Extract the (X, Y) coordinate from the center of the cell holding the provided text.  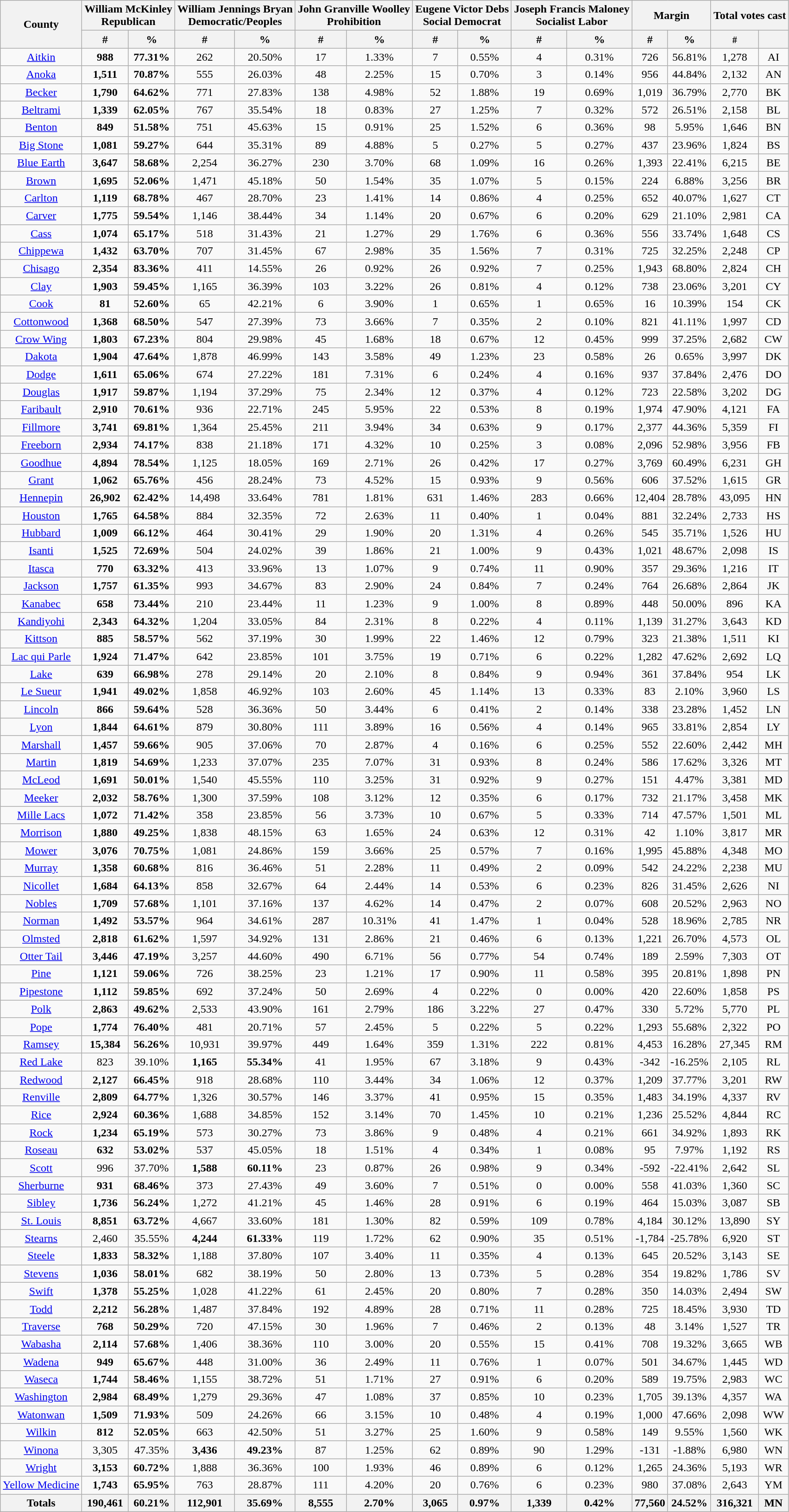
12,404 (650, 498)
Chippewa (41, 251)
1,588 (205, 1168)
2,981 (735, 215)
956 (650, 75)
0.10% (600, 321)
1,824 (735, 145)
658 (105, 604)
2.59% (689, 956)
1,684 (105, 886)
Wabasha (41, 1344)
Martin (41, 762)
361 (650, 674)
3.58% (379, 357)
18.45% (689, 1309)
0.83% (379, 110)
146 (321, 1097)
59.66% (151, 744)
66.45% (151, 1080)
-16.25% (689, 1062)
751 (205, 127)
4.88% (379, 145)
4,184 (650, 1221)
59.27% (151, 145)
60.49% (689, 462)
1.10% (689, 833)
2,733 (735, 516)
504 (205, 551)
Red Lake (41, 1062)
3.18% (485, 1062)
572 (650, 110)
2,322 (735, 1027)
2.49% (379, 1361)
57 (321, 1027)
NI (774, 886)
34.19% (689, 1097)
0.86% (485, 198)
77.31% (151, 57)
BR (774, 180)
53.02% (151, 1150)
RC (774, 1115)
CP (774, 251)
Blue Earth (41, 163)
Yellow Medicine (41, 1485)
32.25% (689, 251)
2,158 (735, 110)
FI (774, 427)
2.70% (379, 1503)
64.61% (151, 727)
66 (321, 1415)
26.03% (265, 75)
65 (205, 304)
52.60% (151, 304)
552 (650, 744)
49.25% (151, 833)
896 (735, 604)
BK (774, 92)
HU (774, 533)
1,272 (205, 1203)
1.64% (379, 1044)
14.03% (689, 1291)
2,984 (105, 1397)
52.05% (151, 1432)
1,743 (105, 1485)
2,863 (105, 1009)
10,931 (205, 1044)
60.72% (151, 1468)
30.57% (265, 1097)
1,615 (735, 480)
732 (650, 797)
2,442 (735, 744)
Itasca (41, 568)
Lac qui Parle (41, 656)
28.68% (265, 1080)
1,378 (105, 1291)
Total votes cast (750, 16)
44.60% (265, 956)
2,354 (105, 269)
1,893 (735, 1133)
3,643 (735, 621)
0.57% (485, 850)
15.03% (689, 1203)
682 (205, 1273)
0.59% (485, 1221)
Morrison (41, 833)
RS (774, 1150)
262 (205, 57)
PL (774, 1009)
1,265 (650, 1468)
62.05% (151, 110)
49.23% (265, 1450)
738 (650, 286)
1,888 (205, 1468)
83.36% (151, 269)
1,188 (205, 1256)
2,643 (735, 1485)
1,101 (205, 903)
70.75% (151, 850)
108 (321, 797)
26.51% (689, 110)
28.78% (689, 498)
59.45% (151, 286)
3,076 (105, 850)
4,348 (735, 850)
53.57% (151, 921)
KI (774, 639)
395 (650, 974)
77,560 (650, 1503)
1.51% (379, 1150)
34.61% (265, 921)
35.69% (265, 1503)
1,234 (105, 1133)
Joseph Francis MaloneySocialist Labor (572, 16)
338 (650, 709)
2.28% (379, 868)
84 (321, 621)
54 (539, 956)
36.46% (265, 868)
24.22% (689, 868)
42.21% (265, 304)
68.50% (151, 321)
65.19% (151, 1133)
186 (436, 1009)
Dakota (41, 357)
1,000 (650, 1415)
1,501 (735, 815)
22.71% (265, 409)
61.33% (265, 1238)
4,244 (205, 1238)
109 (539, 1221)
3,257 (205, 956)
44.84% (689, 75)
639 (105, 674)
1.21% (379, 974)
2,212 (105, 1309)
ST (774, 1238)
Hubbard (41, 533)
2,983 (735, 1380)
66.98% (151, 674)
Norman (41, 921)
2,114 (105, 1344)
3,956 (735, 445)
1,278 (735, 57)
2,476 (735, 374)
5,193 (735, 1468)
Todd (41, 1309)
Stevens (41, 1273)
2.25% (379, 75)
41.22% (265, 1291)
63 (321, 833)
151 (650, 780)
25.52% (689, 1115)
37.80% (265, 1256)
1,452 (735, 709)
3.25% (379, 780)
350 (650, 1291)
AI (774, 57)
20.71% (265, 1027)
1,997 (735, 321)
101 (321, 656)
1,221 (650, 939)
2,032 (105, 797)
545 (650, 533)
William McKinleyRepublican (129, 16)
37.59% (265, 797)
19.82% (689, 1273)
50.00% (689, 604)
28.70% (265, 198)
2.86% (379, 939)
0.79% (600, 639)
16.28% (689, 1044)
Lake (41, 674)
3,256 (735, 180)
6.71% (379, 956)
1.99% (379, 639)
107 (321, 1256)
Brown (41, 180)
4.89% (379, 1309)
Marshall (41, 744)
1,445 (735, 1361)
39.10% (151, 1062)
WB (774, 1344)
RK (774, 1133)
NR (774, 921)
1,786 (735, 1273)
36.39% (265, 286)
2.60% (379, 692)
45.05% (265, 1150)
1,904 (105, 357)
1,709 (105, 903)
50.01% (151, 780)
46.99% (265, 357)
Kittson (41, 639)
Roseau (41, 1150)
2,238 (735, 868)
1,036 (105, 1273)
59.64% (151, 709)
645 (650, 1256)
1,364 (205, 427)
HS (774, 516)
OT (774, 956)
7.07% (379, 762)
1,009 (105, 533)
245 (321, 409)
49.02% (151, 692)
30.27% (265, 1133)
10.31% (379, 921)
849 (105, 127)
4.47% (689, 780)
0.80% (485, 1291)
SB (774, 1203)
MU (774, 868)
42 (650, 833)
2,248 (735, 251)
26,902 (105, 498)
1,790 (105, 92)
Houston (41, 516)
674 (205, 374)
357 (650, 568)
71.47% (151, 656)
81 (105, 304)
3,087 (735, 1203)
2,864 (735, 586)
1.81% (379, 498)
764 (650, 586)
884 (205, 516)
6.88% (689, 180)
2.63% (379, 516)
3.94% (379, 427)
76.40% (151, 1027)
Cook (41, 304)
68.80% (689, 269)
64.58% (151, 516)
31.27% (689, 621)
Freeborn (41, 445)
Winona (41, 1450)
4,894 (105, 462)
1.09% (485, 163)
481 (205, 1027)
2.80% (379, 1273)
1.27% (379, 233)
2,642 (735, 1168)
Becker (41, 92)
1.71% (379, 1380)
30.12% (689, 1221)
37.70% (151, 1168)
MD (774, 780)
1,209 (650, 1080)
100 (321, 1468)
47.19% (151, 956)
112,901 (205, 1503)
2,770 (735, 92)
MO (774, 850)
3.70% (379, 163)
Totals (41, 1503)
CH (774, 269)
2,127 (105, 1080)
1,072 (105, 815)
988 (105, 57)
LY (774, 727)
0.66% (600, 498)
3,665 (735, 1344)
4,337 (735, 1097)
Aitkin (41, 57)
192 (321, 1309)
60.21% (151, 1503)
6,231 (735, 462)
63.32% (151, 568)
456 (205, 480)
OL (774, 939)
3.73% (379, 815)
31.00% (265, 1361)
918 (205, 1080)
PN (774, 974)
0.11% (600, 621)
2,533 (205, 1009)
Nicollet (41, 886)
1,019 (650, 92)
42.50% (265, 1432)
66.12% (151, 533)
38.36% (265, 1344)
555 (205, 75)
Kanabec (41, 604)
235 (321, 762)
Douglas (41, 392)
373 (205, 1185)
MN (774, 1503)
1,765 (105, 516)
4,844 (735, 1115)
993 (205, 586)
905 (205, 744)
MH (774, 744)
23.96% (689, 145)
501 (650, 1361)
1.88% (485, 92)
996 (105, 1168)
1.76% (485, 233)
71.42% (151, 815)
1.47% (485, 921)
3,381 (735, 780)
35.31% (265, 145)
SE (774, 1256)
1,903 (105, 286)
586 (650, 762)
37.16% (265, 903)
278 (205, 674)
2.34% (379, 392)
2,494 (735, 1291)
1.54% (379, 180)
1,432 (105, 251)
50.29% (151, 1326)
1,844 (105, 727)
27.43% (265, 1185)
1,878 (205, 357)
73.44% (151, 604)
4.20% (379, 1485)
21.10% (689, 215)
60.68% (151, 868)
1.08% (379, 1397)
46.92% (265, 692)
1,833 (105, 1256)
LN (774, 709)
606 (650, 480)
32.35% (265, 516)
26.68% (689, 586)
LK (774, 674)
1,627 (735, 198)
Pipestone (41, 991)
24.52% (689, 1503)
33.74% (689, 233)
21.17% (689, 797)
21.18% (265, 445)
-1,784 (650, 1238)
58.68% (151, 163)
222 (539, 1044)
47.57% (689, 815)
1,368 (105, 321)
56.81% (689, 57)
804 (205, 339)
879 (205, 727)
BE (774, 163)
64 (321, 886)
64.13% (151, 886)
14,498 (205, 498)
Faribault (41, 409)
CA (774, 215)
60.11% (265, 1168)
33.64% (265, 498)
64.62% (151, 92)
2,626 (735, 886)
61.35% (151, 586)
ML (774, 815)
65.76% (151, 480)
47.64% (151, 357)
Fillmore (41, 427)
1,457 (105, 744)
0.77% (485, 956)
20.81% (689, 974)
770 (105, 568)
4.62% (379, 903)
13,890 (735, 1221)
37.29% (265, 392)
137 (321, 903)
1,155 (205, 1380)
27.22% (265, 374)
1.95% (379, 1062)
CY (774, 286)
Crow Wing (41, 339)
18.05% (265, 462)
37.06% (265, 744)
1,705 (650, 1397)
449 (321, 1044)
FA (774, 409)
2,824 (735, 269)
SL (774, 1168)
Wadena (41, 1361)
1,119 (105, 198)
RL (774, 1062)
Cottonwood (41, 321)
2,682 (735, 339)
68.49% (151, 1397)
159 (321, 850)
1,941 (105, 692)
138 (321, 92)
2,460 (105, 1238)
2,096 (650, 445)
707 (205, 251)
22.41% (689, 163)
-131 (650, 1450)
21.38% (689, 639)
885 (105, 639)
2,343 (105, 621)
171 (321, 445)
15,384 (105, 1044)
64.77% (151, 1097)
823 (105, 1062)
Steele (41, 1256)
6,920 (735, 1238)
1,194 (205, 392)
33.81% (689, 727)
63.72% (151, 1221)
FB (774, 445)
0.49% (485, 868)
39 (321, 551)
Nobles (41, 903)
1,483 (650, 1097)
2,254 (205, 163)
54.69% (151, 762)
1,744 (105, 1380)
663 (205, 1432)
4,453 (650, 1044)
Watonwan (41, 1415)
547 (205, 321)
Clay (41, 286)
28.24% (265, 480)
3.89% (379, 727)
55.34% (265, 1062)
1.33% (379, 57)
3,326 (735, 762)
Scott (41, 1168)
Olmsted (41, 939)
Wright (41, 1468)
32.67% (265, 886)
119 (321, 1238)
2.98% (379, 251)
WR (774, 1468)
10.39% (689, 304)
58.57% (151, 639)
224 (650, 180)
1.56% (485, 251)
3.00% (379, 1344)
31.43% (265, 233)
Carver (41, 215)
39.97% (265, 1044)
509 (205, 1415)
2,132 (735, 75)
Swift (41, 1291)
3,741 (105, 427)
Lyon (41, 727)
1.65% (379, 833)
768 (105, 1326)
4.98% (379, 92)
Wilkin (41, 1432)
1,360 (735, 1185)
Goodhue (41, 462)
3,817 (735, 833)
1,943 (650, 269)
JK (774, 586)
1,898 (735, 974)
5,770 (735, 1009)
58.46% (151, 1380)
Le Sueur (41, 692)
1,279 (205, 1397)
61.62% (151, 939)
27.39% (265, 321)
65.95% (151, 1485)
3,202 (735, 392)
58.32% (151, 1256)
SC (774, 1185)
WW (774, 1415)
980 (650, 1485)
2,924 (105, 1115)
37.19% (265, 639)
1,757 (105, 586)
47.66% (689, 1415)
TR (774, 1326)
AN (774, 75)
881 (650, 516)
DG (774, 392)
52.98% (689, 445)
1,880 (105, 833)
1,774 (105, 1027)
87 (321, 1450)
24.86% (265, 850)
NO (774, 903)
Jackson (41, 586)
58.76% (151, 797)
38.19% (265, 1273)
190,461 (105, 1503)
County (41, 24)
161 (321, 1009)
1,233 (205, 762)
89 (321, 145)
35.54% (265, 110)
149 (650, 1432)
0.94% (600, 674)
KD (774, 621)
WD (774, 1361)
39.13% (689, 1397)
-25.78% (689, 1238)
2.90% (379, 586)
1.30% (379, 1221)
210 (205, 604)
1.29% (600, 1450)
Ramsey (41, 1044)
St. Louis (41, 1221)
Hennepin (41, 498)
25.45% (265, 427)
19.75% (689, 1380)
Sibley (41, 1203)
38.25% (265, 974)
964 (205, 921)
41.11% (689, 321)
20.50% (265, 57)
45.88% (689, 850)
DO (774, 374)
MK (774, 797)
72.69% (151, 551)
41.03% (689, 1185)
-1.88% (689, 1450)
Chisago (41, 269)
3.60% (379, 1185)
69.81% (151, 427)
537 (205, 1150)
WA (774, 1397)
37.24% (265, 991)
1.72% (379, 1238)
1,028 (205, 1291)
WC (774, 1380)
644 (205, 145)
RM (774, 1044)
IT (774, 568)
2,910 (105, 409)
48.67% (689, 551)
Stearns (41, 1238)
131 (321, 939)
2.44% (379, 886)
3.15% (379, 1415)
6,980 (735, 1450)
3,446 (105, 956)
1.68% (379, 339)
24.26% (265, 1415)
McLeod (41, 780)
354 (650, 1273)
3,997 (735, 357)
965 (650, 727)
55.25% (151, 1291)
71.93% (151, 1415)
169 (321, 462)
692 (205, 991)
YM (774, 1485)
2,854 (735, 727)
70.61% (151, 409)
1,509 (105, 1415)
-592 (650, 1168)
LQ (774, 656)
283 (539, 498)
23.44% (265, 604)
631 (436, 498)
68.78% (151, 198)
1,995 (650, 850)
45.18% (265, 180)
65.17% (151, 233)
CS (774, 233)
1,204 (205, 621)
SW (774, 1291)
7.97% (689, 1150)
52 (436, 92)
43,095 (735, 498)
37.77% (689, 1080)
PS (774, 991)
1,492 (105, 921)
65.67% (151, 1361)
1,695 (105, 180)
59.54% (151, 215)
3,960 (735, 692)
Sherburne (41, 1185)
William Jennings BryanDemocratic/Peoples (235, 16)
1,406 (205, 1344)
437 (650, 145)
CK (774, 304)
37.25% (689, 339)
47.90% (689, 409)
518 (205, 233)
4,357 (735, 1397)
74.17% (151, 445)
858 (205, 886)
937 (650, 374)
1,819 (105, 762)
SV (774, 1273)
51.58% (151, 127)
BL (774, 110)
78.54% (151, 462)
56.24% (151, 1203)
Beltrami (41, 110)
0.98% (485, 1168)
HN (774, 498)
Grant (41, 480)
33.05% (265, 621)
154 (735, 304)
1,216 (735, 568)
GR (774, 480)
33.96% (265, 568)
John Granville WoolleyProhibition (354, 16)
30.41% (265, 533)
Mower (41, 850)
60.36% (151, 1115)
3.27% (379, 1432)
1,526 (735, 533)
2.79% (379, 1009)
1,646 (735, 127)
2,377 (650, 427)
0.09% (600, 868)
3,647 (105, 163)
37 (436, 1397)
1.96% (379, 1326)
WN (774, 1450)
0.70% (485, 75)
Big Stone (41, 145)
0.95% (485, 1097)
816 (205, 868)
45.63% (265, 127)
632 (105, 1150)
1,917 (105, 392)
70.87% (151, 75)
63.70% (151, 251)
75 (321, 392)
1,121 (105, 974)
59.85% (151, 991)
Pope (41, 1027)
45.55% (265, 780)
Washington (41, 1397)
32.24% (689, 516)
61 (321, 1291)
27,345 (735, 1044)
47.35% (151, 1450)
556 (650, 233)
1,648 (735, 233)
767 (205, 110)
14.55% (265, 269)
Benton (41, 127)
1.06% (485, 1080)
1,139 (650, 621)
0.15% (600, 180)
8,555 (321, 1503)
490 (321, 956)
467 (205, 198)
3.37% (379, 1097)
22.58% (689, 392)
1,074 (105, 233)
Pine (41, 974)
59.06% (151, 974)
BS (774, 145)
Renville (41, 1097)
573 (205, 1133)
37.52% (689, 480)
26.70% (689, 939)
3,065 (436, 1503)
59.87% (151, 392)
1,775 (105, 215)
56.28% (151, 1309)
708 (650, 1344)
3.90% (379, 304)
1,525 (105, 551)
3,143 (735, 1256)
812 (105, 1432)
3,458 (735, 797)
0.45% (600, 339)
40.07% (689, 198)
Lincoln (41, 709)
Murray (41, 868)
1,560 (735, 1432)
1,062 (105, 480)
1,112 (105, 991)
2,105 (735, 1062)
323 (650, 639)
35.71% (689, 533)
62.42% (151, 498)
1.60% (485, 1432)
2.31% (379, 621)
866 (105, 709)
27.83% (265, 92)
Dodge (41, 374)
55.68% (689, 1027)
36.27% (265, 163)
GH (774, 462)
3.86% (379, 1133)
Otter Tail (41, 956)
3.75% (379, 656)
562 (205, 639)
-22.41% (689, 1168)
36.79% (689, 92)
931 (105, 1185)
608 (650, 903)
6,215 (735, 163)
52.06% (151, 180)
1,125 (205, 462)
82 (436, 1221)
46 (436, 1468)
0.97% (485, 1503)
3,769 (650, 462)
33.60% (265, 1221)
Traverse (41, 1326)
RV (774, 1097)
0.32% (600, 110)
KA (774, 604)
1.93% (379, 1468)
67.23% (151, 339)
Redwood (41, 1080)
4,573 (735, 939)
BN (774, 127)
1,282 (650, 656)
Cass (41, 233)
WK (774, 1432)
2.71% (379, 462)
287 (321, 921)
152 (321, 1115)
98 (650, 127)
72 (321, 516)
Meeker (41, 797)
629 (650, 215)
Margin (671, 16)
28.87% (265, 1485)
1.90% (379, 533)
DK (774, 357)
LS (774, 692)
90 (539, 1450)
0.78% (600, 1221)
1,236 (650, 1115)
23.28% (689, 709)
TD (774, 1309)
Anoka (41, 75)
37.08% (689, 1485)
65.06% (151, 374)
36 (321, 1361)
781 (321, 498)
1,688 (205, 1115)
30.80% (265, 727)
949 (105, 1361)
8,851 (105, 1221)
64.32% (151, 621)
3.12% (379, 797)
2.87% (379, 744)
Waseca (41, 1380)
1,300 (205, 797)
PO (774, 1027)
56.26% (151, 1044)
1,358 (105, 868)
1,471 (205, 180)
0.73% (485, 1273)
821 (650, 321)
4.52% (379, 480)
Rice (41, 1115)
MR (774, 833)
34.85% (265, 1115)
CT (774, 198)
1.45% (485, 1115)
68.46% (151, 1185)
1.52% (485, 127)
720 (205, 1326)
1,487 (205, 1309)
661 (650, 1133)
714 (650, 815)
1,803 (105, 339)
2,785 (735, 921)
1,540 (205, 780)
3.40% (379, 1256)
936 (205, 409)
771 (205, 92)
0.40% (485, 516)
411 (205, 269)
211 (321, 427)
2.69% (379, 991)
420 (650, 991)
1,192 (735, 1150)
RW (774, 1080)
Rock (41, 1133)
999 (650, 339)
723 (650, 392)
1.86% (379, 551)
189 (650, 956)
542 (650, 868)
38.72% (265, 1380)
Mille Lacs (41, 815)
4.32% (379, 445)
0.85% (485, 1397)
68 (436, 163)
1,611 (105, 374)
47 (321, 1397)
23.06% (689, 286)
5.72% (689, 1009)
316,321 (735, 1503)
1,527 (735, 1326)
2,692 (735, 656)
Carlton (41, 198)
1,293 (650, 1027)
37.07% (265, 762)
24.36% (689, 1468)
642 (205, 656)
1,146 (205, 215)
1.41% (379, 198)
1,838 (205, 833)
29.98% (265, 339)
5,359 (735, 427)
CW (774, 339)
1,924 (105, 656)
1,021 (650, 551)
18.96% (689, 921)
Kandiyohi (41, 621)
Isanti (41, 551)
143 (321, 357)
1,326 (205, 1097)
1,691 (105, 780)
2,809 (105, 1097)
58.01% (151, 1273)
SY (774, 1221)
330 (650, 1009)
954 (735, 674)
1,974 (650, 409)
7,303 (735, 956)
19.32% (689, 1344)
1,736 (105, 1203)
3,305 (105, 1450)
29.14% (265, 674)
44.36% (689, 427)
41.21% (265, 1203)
0.87% (379, 1168)
1,597 (205, 939)
95 (650, 1150)
763 (205, 1485)
652 (650, 198)
Polk (41, 1009)
IS (774, 551)
43.90% (265, 1009)
413 (205, 568)
838 (205, 445)
38.44% (265, 215)
0.69% (600, 92)
4,121 (735, 409)
47.15% (265, 1326)
47.62% (689, 656)
826 (650, 886)
CD (774, 321)
9.55% (689, 1432)
3,436 (205, 1450)
3,930 (735, 1309)
17.62% (689, 762)
4,667 (205, 1221)
3,153 (105, 1468)
230 (321, 163)
-342 (650, 1062)
48.15% (265, 833)
358 (205, 815)
24.02% (265, 551)
1,393 (650, 163)
7.31% (379, 374)
2,963 (735, 903)
35.55% (151, 1238)
2,818 (105, 939)
Eugene Victor DebsSocial Democrat (462, 16)
49.62% (151, 1009)
558 (650, 1185)
359 (436, 1044)
MT (774, 762)
2,934 (105, 445)
589 (650, 1380)
